Capture the cell that displays the provided text and extract its [X, Y] central coordinate. 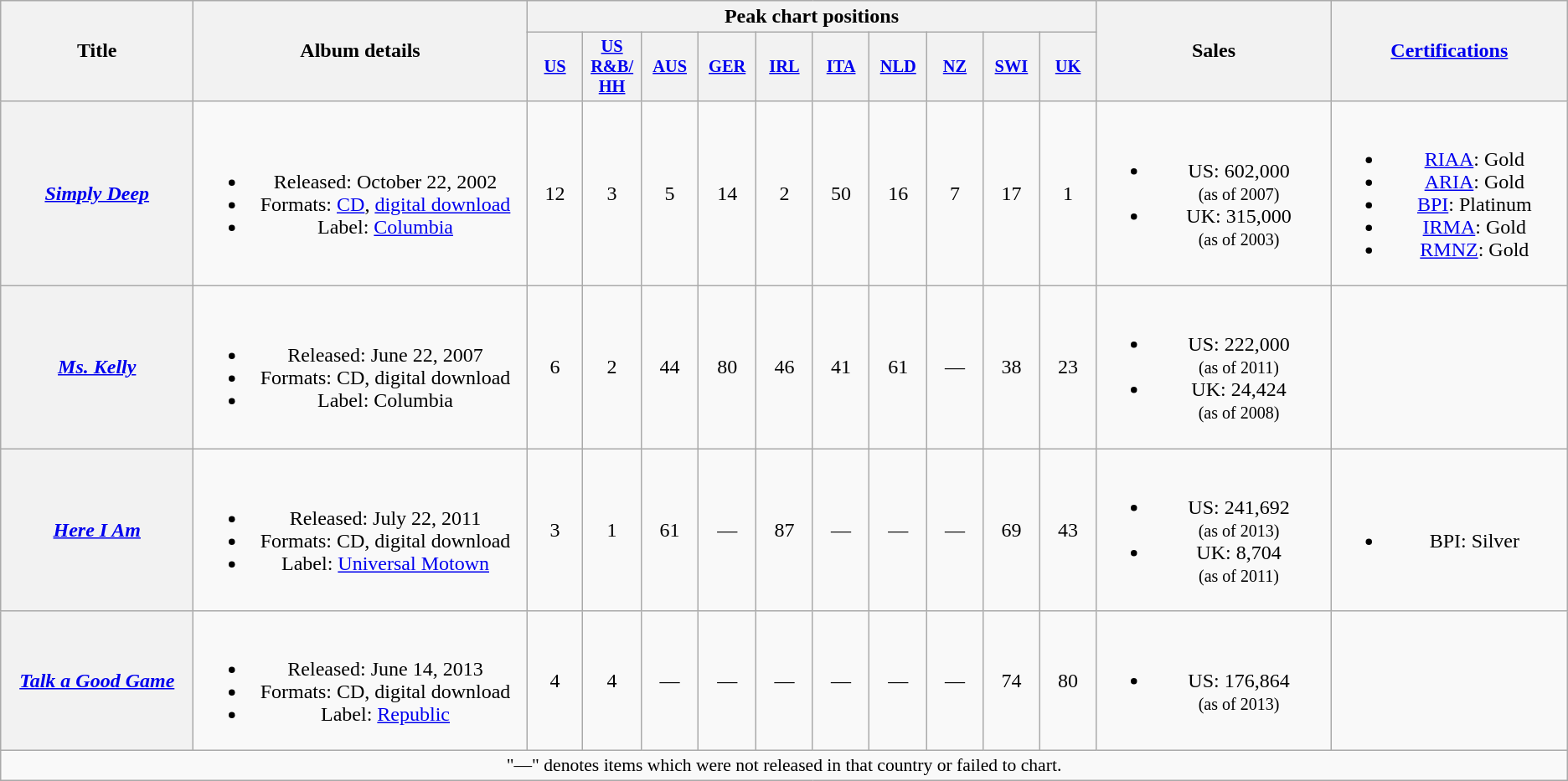
44 [669, 367]
16 [898, 193]
US: 241,692(as of 2013)UK: 8,704(as of 2011) [1215, 530]
US [554, 67]
US R&B/ HH [612, 67]
Album details [360, 51]
"—" denotes items which were not released in that country or failed to chart. [784, 766]
50 [841, 193]
AUS [669, 67]
Ms. Kelly [97, 367]
GER [727, 67]
NZ [955, 67]
5 [669, 193]
Talk a Good Game [97, 681]
Here I Am [97, 530]
RIAA: GoldARIA: GoldBPI: PlatinumIRMA: GoldRMNZ: Gold [1449, 193]
74 [1011, 681]
IRL [785, 67]
7 [955, 193]
Released: October 22, 2002Formats: CD, digital downloadLabel: Columbia [360, 193]
US: 222,000(as of 2011)UK: 24,424(as of 2008) [1215, 367]
US: 602,000(as of 2007)UK: 315,000(as of 2003) [1215, 193]
UK [1069, 67]
Certifications [1449, 51]
SWI [1011, 67]
Released: June 22, 2007Formats: CD, digital downloadLabel: Columbia [360, 367]
Peak chart positions [811, 17]
17 [1011, 193]
23 [1069, 367]
Sales [1215, 51]
NLD [898, 67]
Released: July 22, 2011Formats: CD, digital downloadLabel: Universal Motown [360, 530]
6 [554, 367]
69 [1011, 530]
US: 176,864(as of 2013) [1215, 681]
ITA [841, 67]
BPI: Silver [1449, 530]
Released: June 14, 2013Formats: CD, digital downloadLabel: Republic [360, 681]
43 [1069, 530]
87 [785, 530]
46 [785, 367]
14 [727, 193]
41 [841, 367]
12 [554, 193]
38 [1011, 367]
Title [97, 51]
Simply Deep [97, 193]
